Capture the cell that displays the provided text and extract its [X, Y] central coordinate. 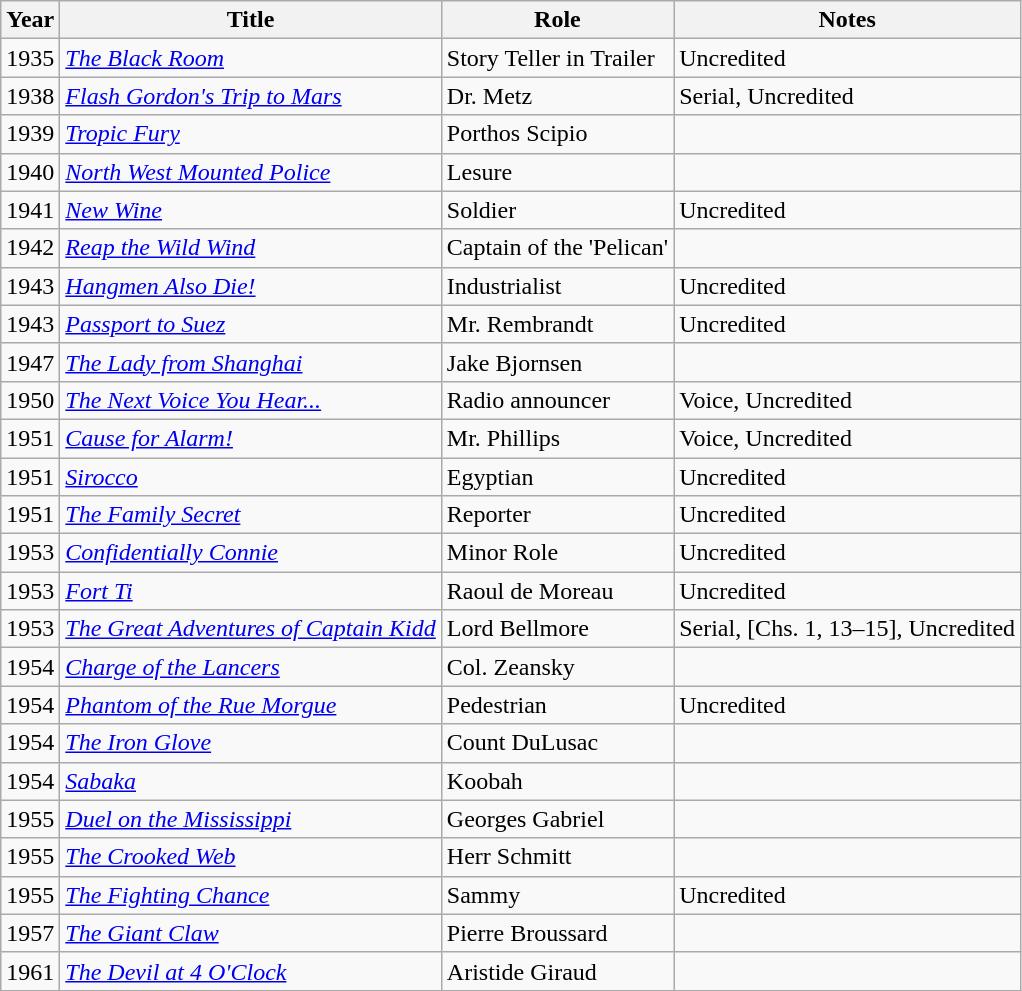
Raoul de Moreau [557, 591]
Role [557, 20]
Serial, Uncredited [848, 96]
Koobah [557, 781]
1940 [30, 172]
Captain of the 'Pelican' [557, 248]
The Family Secret [250, 515]
1950 [30, 400]
Radio announcer [557, 400]
New Wine [250, 210]
Mr. Rembrandt [557, 324]
Tropic Fury [250, 134]
The Giant Claw [250, 933]
Flash Gordon's Trip to Mars [250, 96]
Story Teller in Trailer [557, 58]
The Great Adventures of Captain Kidd [250, 629]
Soldier [557, 210]
Phantom of the Rue Morgue [250, 705]
Herr Schmitt [557, 857]
1935 [30, 58]
Reporter [557, 515]
Sammy [557, 895]
Aristide Giraud [557, 971]
Reap the Wild Wind [250, 248]
Year [30, 20]
Lord Bellmore [557, 629]
Georges Gabriel [557, 819]
Title [250, 20]
The Next Voice You Hear... [250, 400]
Passport to Suez [250, 324]
Dr. Metz [557, 96]
Notes [848, 20]
1942 [30, 248]
Minor Role [557, 553]
Industrialist [557, 286]
Porthos Scipio [557, 134]
Jake Bjornsen [557, 362]
Pierre Broussard [557, 933]
1939 [30, 134]
Egyptian [557, 477]
1957 [30, 933]
Duel on the Mississippi [250, 819]
The Lady from Shanghai [250, 362]
Cause for Alarm! [250, 438]
Count DuLusac [557, 743]
Charge of the Lancers [250, 667]
1938 [30, 96]
The Fighting Chance [250, 895]
Lesure [557, 172]
Serial, [Chs. 1, 13–15], Uncredited [848, 629]
The Devil at 4 O'Clock [250, 971]
1941 [30, 210]
Col. Zeansky [557, 667]
The Iron Glove [250, 743]
Sirocco [250, 477]
Fort Ti [250, 591]
Sabaka [250, 781]
North West Mounted Police [250, 172]
The Crooked Web [250, 857]
Pedestrian [557, 705]
1947 [30, 362]
Hangmen Also Die! [250, 286]
1961 [30, 971]
Confidentially Connie [250, 553]
The Black Room [250, 58]
Mr. Phillips [557, 438]
